Provide the (x, y) coordinate of the cell's center where the given text is located.  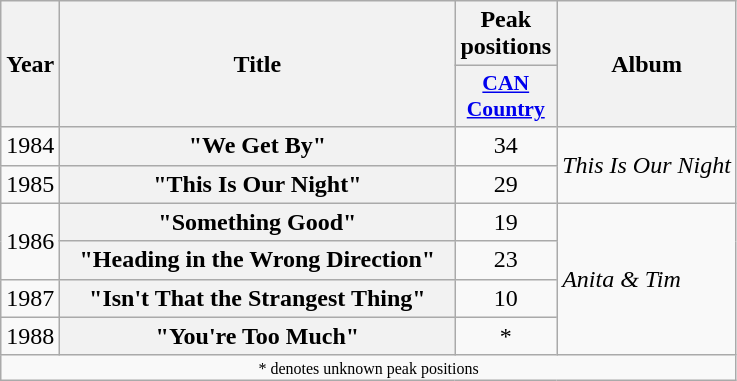
1987 (30, 298)
19 (506, 222)
1986 (30, 241)
Title (258, 64)
* (506, 336)
Peak positions (506, 34)
"We Get By" (258, 146)
10 (506, 298)
1988 (30, 336)
CAN Country (506, 96)
Album (647, 64)
1985 (30, 184)
"Something Good" (258, 222)
Year (30, 64)
34 (506, 146)
* denotes unknown peak positions (369, 367)
23 (506, 260)
1984 (30, 146)
This Is Our Night (647, 165)
"This Is Our Night" (258, 184)
"You're Too Much" (258, 336)
29 (506, 184)
Anita & Tim (647, 279)
"Heading in the Wrong Direction" (258, 260)
"Isn't That the Strangest Thing" (258, 298)
